Search for the cell housing the specified text and yield its (x, y) center coordinate. 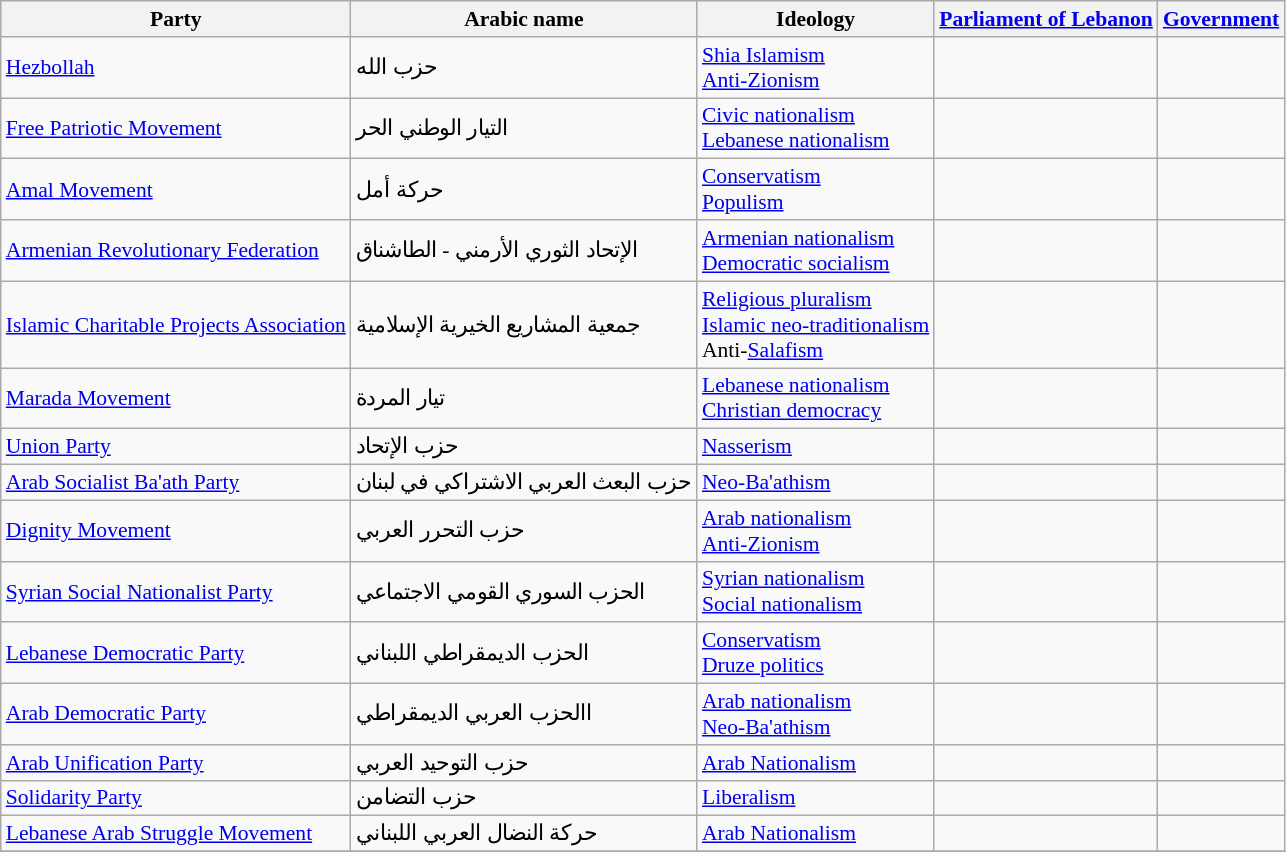
Arab Democratic Party (176, 714)
التيار الوطني الحر (524, 128)
Civic nationalismLebanese nationalism (816, 128)
ConservatismDruze politics (816, 654)
Free Patriotic Movement (176, 128)
Lebanese nationalismChristian democracy (816, 398)
حزب البعث العربي الاشتراكي في لبنان (524, 483)
حزب التوحيد العربي (524, 763)
Party (176, 19)
Arab Unification Party (176, 763)
Union Party (176, 447)
Neo-Ba'athism (816, 483)
Liberalism (816, 798)
Shia IslamismAnti-Zionism (816, 68)
Hezbollah (176, 68)
حركة النضال العربي اللبناني (524, 834)
حزب الله (524, 68)
Lebanese Democratic Party (176, 654)
حزب التضامن (524, 798)
Armenian nationalismDemocratic socialism (816, 250)
Arab nationalismAnti-Zionism (816, 530)
Islamic Charitable Projects Association (176, 324)
Arab nationalismNeo-Ba'athism (816, 714)
Armenian Revolutionary Federation (176, 250)
Amal Movement (176, 190)
Arab Socialist Ba'ath Party (176, 483)
Ideology (816, 19)
Syrian Social Nationalist Party (176, 592)
Syrian nationalismSocial nationalism (816, 592)
جمعية المشاريع الخيرية الإسلامية (524, 324)
حزب التحرر العربي (524, 530)
حزب الإتحاد (524, 447)
االحزب العربي الديمقراطي (524, 714)
Parliament of Lebanon (1046, 19)
Arabic name (524, 19)
Religious pluralismIslamic neo-traditionalismAnti-Salafism (816, 324)
Nasserism (816, 447)
Solidarity Party (176, 798)
تيار المردة (524, 398)
Dignity Movement (176, 530)
Marada Movement (176, 398)
Lebanese Arab Struggle Movement (176, 834)
الحزب السوري القومي الاجتماعي (524, 592)
Government (1221, 19)
حركة أمل (524, 190)
ConservatismPopulism (816, 190)
الحزب الديمقراطي اللبناني (524, 654)
الإتحاد الثوري الأرمني - الطاشناق (524, 250)
